Scan for the cell matching the given text and deliver its [X, Y] coordinate at center. 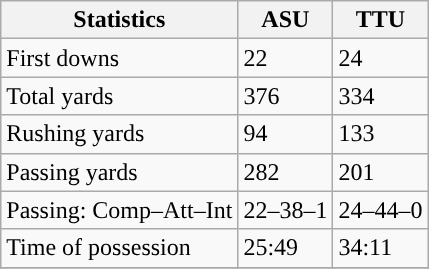
Time of possession [120, 248]
24–44–0 [380, 210]
First downs [120, 58]
24 [380, 58]
22 [286, 58]
133 [380, 134]
334 [380, 96]
94 [286, 134]
22–38–1 [286, 210]
Rushing yards [120, 134]
Passing yards [120, 172]
201 [380, 172]
TTU [380, 20]
25:49 [286, 248]
Total yards [120, 96]
Passing: Comp–Att–Int [120, 210]
376 [286, 96]
282 [286, 172]
ASU [286, 20]
34:11 [380, 248]
Statistics [120, 20]
